Scan for the cell matching the given text and deliver its (X, Y) coordinate at center. 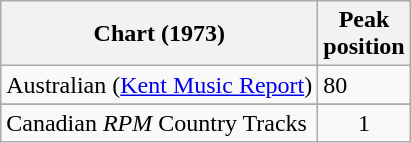
1 (364, 123)
Peakposition (364, 34)
Chart (1973) (160, 34)
Canadian RPM Country Tracks (160, 123)
Australian (Kent Music Report) (160, 85)
80 (364, 85)
